For the text-containing cell, return its midpoint in (X, Y) coordinate format. 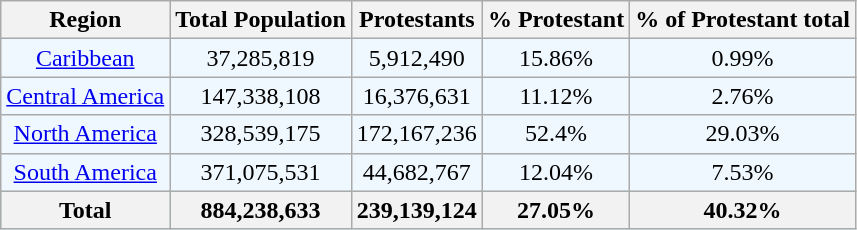
172,167,236 (416, 134)
12.04% (556, 172)
11.12% (556, 96)
40.32% (743, 210)
27.05% (556, 210)
Total Population (261, 20)
15.86% (556, 58)
North America (86, 134)
% of Protestant total (743, 20)
16,376,631 (416, 96)
7.53% (743, 172)
44,682,767 (416, 172)
884,238,633 (261, 210)
% Protestant (556, 20)
5,912,490 (416, 58)
52.4% (556, 134)
0.99% (743, 58)
Central America (86, 96)
Protestants (416, 20)
2.76% (743, 96)
371,075,531 (261, 172)
328,539,175 (261, 134)
29.03% (743, 134)
239,139,124 (416, 210)
Total (86, 210)
South America (86, 172)
147,338,108 (261, 96)
Caribbean (86, 58)
Region (86, 20)
37,285,819 (261, 58)
